Search for the cell housing the specified text and yield its [x, y] center coordinate. 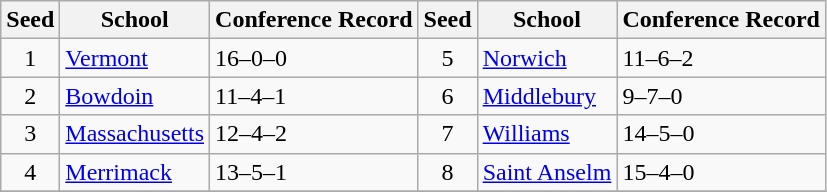
4 [30, 172]
15–4–0 [722, 172]
9–7–0 [722, 96]
Merrimack [135, 172]
2 [30, 96]
13–5–1 [314, 172]
8 [448, 172]
Middlebury [547, 96]
6 [448, 96]
Massachusetts [135, 134]
3 [30, 134]
Bowdoin [135, 96]
14–5–0 [722, 134]
Saint Anselm [547, 172]
1 [30, 58]
16–0–0 [314, 58]
11–4–1 [314, 96]
7 [448, 134]
Norwich [547, 58]
11–6–2 [722, 58]
Williams [547, 134]
5 [448, 58]
Vermont [135, 58]
12–4–2 [314, 134]
